From the cell containing the given text, extract its center point as [x, y] coordinate. 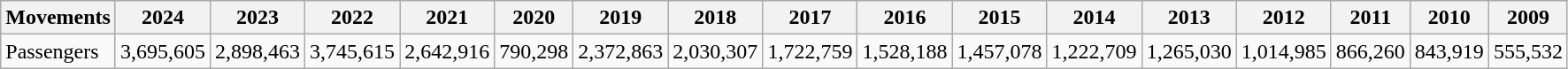
2015 [1000, 18]
866,260 [1370, 51]
1,722,759 [811, 51]
2021 [448, 18]
2,642,916 [448, 51]
3,695,605 [163, 51]
2016 [904, 18]
2013 [1189, 18]
Movements [58, 18]
843,919 [1449, 51]
1,457,078 [1000, 51]
2024 [163, 18]
2018 [715, 18]
1,014,985 [1283, 51]
2010 [1449, 18]
2,372,863 [621, 51]
2020 [534, 18]
2017 [811, 18]
790,298 [534, 51]
1,528,188 [904, 51]
555,532 [1527, 51]
2,898,463 [258, 51]
2,030,307 [715, 51]
2012 [1283, 18]
2014 [1094, 18]
Passengers [58, 51]
1,222,709 [1094, 51]
1,265,030 [1189, 51]
3,745,615 [352, 51]
2022 [352, 18]
2023 [258, 18]
2019 [621, 18]
2009 [1527, 18]
2011 [1370, 18]
